Output the [X, Y] coordinate of the center of the cell containing the given text.  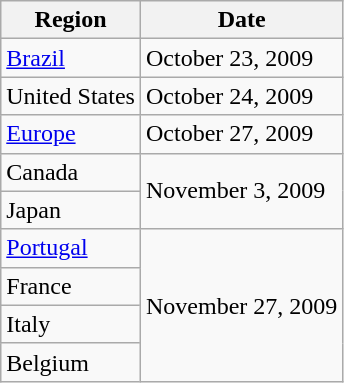
Belgium [71, 362]
October 23, 2009 [241, 58]
Portugal [71, 248]
Region [71, 20]
October 27, 2009 [241, 134]
Italy [71, 324]
France [71, 286]
United States [71, 96]
Date [241, 20]
November 3, 2009 [241, 191]
October 24, 2009 [241, 96]
Japan [71, 210]
Canada [71, 172]
Europe [71, 134]
November 27, 2009 [241, 305]
Brazil [71, 58]
